Find where the given text appears and provide that cell's center as (x, y) coordinate. 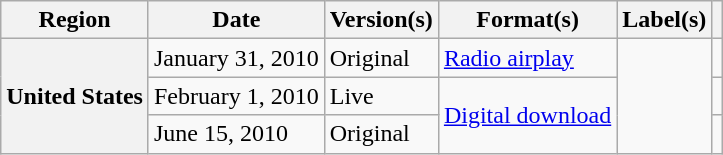
Region (75, 20)
Format(s) (527, 20)
Live (381, 96)
Label(s) (664, 20)
June 15, 2010 (236, 134)
Radio airplay (527, 58)
Date (236, 20)
January 31, 2010 (236, 58)
United States (75, 96)
Digital download (527, 115)
February 1, 2010 (236, 96)
Version(s) (381, 20)
